Determine the (X, Y) coordinate at the center of the cell enclosing the given text.  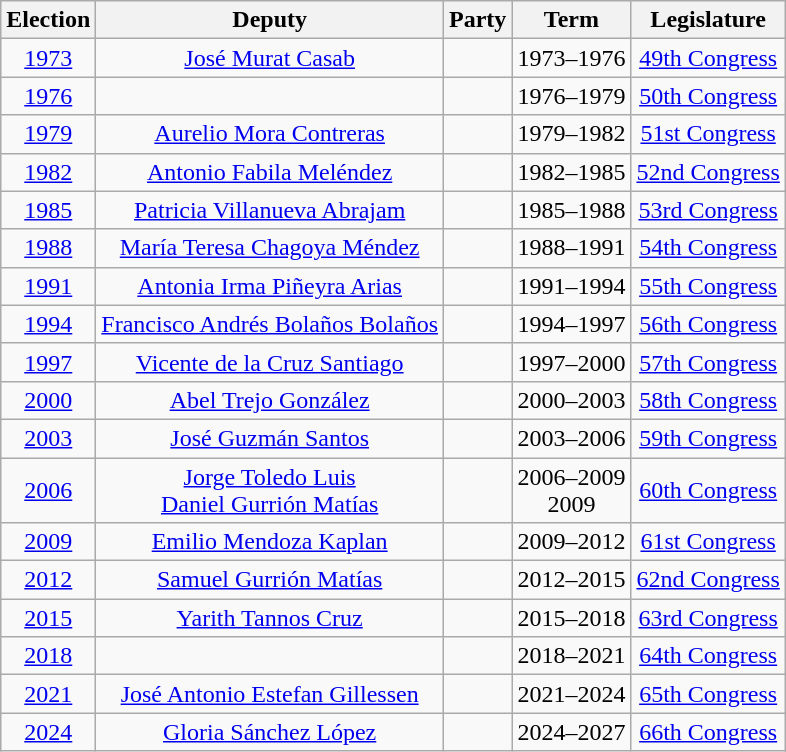
José Murat Casab (270, 58)
1991 (48, 286)
50th Congress (708, 96)
2021 (48, 694)
1985–1988 (572, 210)
1997–2000 (572, 362)
61st Congress (708, 542)
2024–2027 (572, 732)
54th Congress (708, 248)
Deputy (270, 20)
Francisco Andrés Bolaños Bolaños (270, 324)
57th Congress (708, 362)
2012 (48, 580)
2009 (48, 542)
1994–1997 (572, 324)
62nd Congress (708, 580)
53rd Congress (708, 210)
Emilio Mendoza Kaplan (270, 542)
1982–1985 (572, 172)
2006–20092009 (572, 490)
66th Congress (708, 732)
1976 (48, 96)
Patricia Villanueva Abrajam (270, 210)
51st Congress (708, 134)
65th Congress (708, 694)
Term (572, 20)
Antonio Fabila Meléndez (270, 172)
2024 (48, 732)
Antonia Irma Piñeyra Arias (270, 286)
2021–2024 (572, 694)
Yarith Tannos Cruz (270, 618)
2000 (48, 400)
1988 (48, 248)
2018 (48, 656)
52nd Congress (708, 172)
1985 (48, 210)
2000–2003 (572, 400)
1991–1994 (572, 286)
1973 (48, 58)
56th Congress (708, 324)
Election (48, 20)
Samuel Gurrión Matías (270, 580)
1973–1976 (572, 58)
55th Congress (708, 286)
58th Congress (708, 400)
49th Congress (708, 58)
63rd Congress (708, 618)
1982 (48, 172)
1988–1991 (572, 248)
Vicente de la Cruz Santiago (270, 362)
María Teresa Chagoya Méndez (270, 248)
2012–2015 (572, 580)
2015 (48, 618)
Party (478, 20)
2003–2006 (572, 438)
1979–1982 (572, 134)
Legislature (708, 20)
Jorge Toledo LuisDaniel Gurrión Matías (270, 490)
1976–1979 (572, 96)
1979 (48, 134)
60th Congress (708, 490)
Aurelio Mora Contreras (270, 134)
2006 (48, 490)
Abel Trejo González (270, 400)
José Guzmán Santos (270, 438)
1994 (48, 324)
2009–2012 (572, 542)
59th Congress (708, 438)
2018–2021 (572, 656)
64th Congress (708, 656)
2015–2018 (572, 618)
Gloria Sánchez López (270, 732)
José Antonio Estefan Gillessen (270, 694)
1997 (48, 362)
2003 (48, 438)
